Search for the cell housing the specified text and yield its [X, Y] center coordinate. 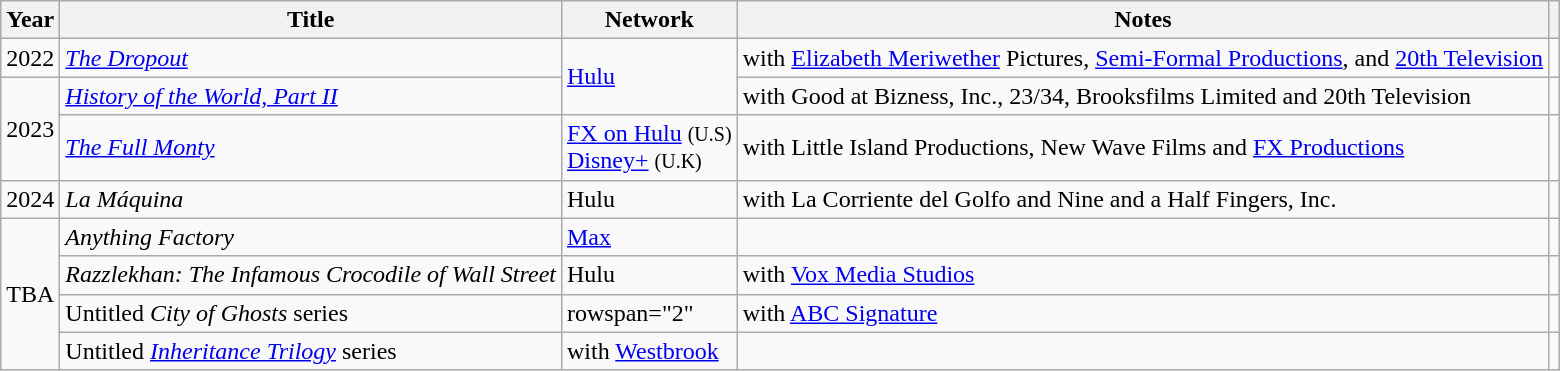
La Máquina [311, 199]
2023 [30, 128]
The Dropout [311, 58]
2022 [30, 58]
with La Corriente del Golfo and Nine and a Half Fingers, Inc. [1143, 199]
Network [649, 20]
with Westbrook [649, 351]
Untitled Inheritance Trilogy series [311, 351]
Year [30, 20]
Title [311, 20]
with ABC Signature [1143, 313]
Razzlekhan: The Infamous Crocodile of Wall Street [311, 275]
TBA [30, 294]
Max [649, 237]
Notes [1143, 20]
The Full Monty [311, 148]
2024 [30, 199]
with Good at Bizness, Inc., 23/34, Brooksfilms Limited and 20th Television [1143, 96]
FX on Hulu (U.S) Disney+ (U.K) [649, 148]
History of the World, Part II [311, 96]
with Little Island Productions, New Wave Films and FX Productions [1143, 148]
with Vox Media Studios [1143, 275]
rowspan="2" [649, 313]
Untitled City of Ghosts series [311, 313]
Anything Factory [311, 237]
with Elizabeth Meriwether Pictures, Semi-Formal Productions, and 20th Television [1143, 58]
